Identify which cell holds the provided text, then report its (X, Y) central coordinate. 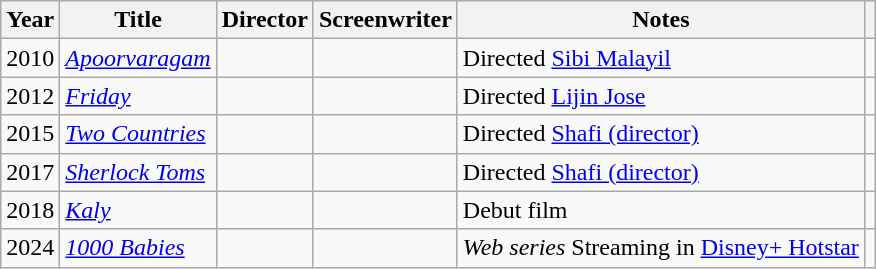
Kaly (138, 210)
Directed Sibi Malayil (660, 58)
Web series Streaming in Disney+ Hotstar (660, 248)
Year (30, 20)
2017 (30, 172)
2024 (30, 248)
2010 (30, 58)
Notes (660, 20)
1000 Babies (138, 248)
Sherlock Toms (138, 172)
Title (138, 20)
2015 (30, 134)
Debut film (660, 210)
Friday (138, 96)
2012 (30, 96)
Two Countries (138, 134)
Apoorvaragam (138, 58)
2018 (30, 210)
Screenwriter (385, 20)
Director (264, 20)
Directed Lijin Jose (660, 96)
